Capture the cell that displays the provided text and extract its [X, Y] central coordinate. 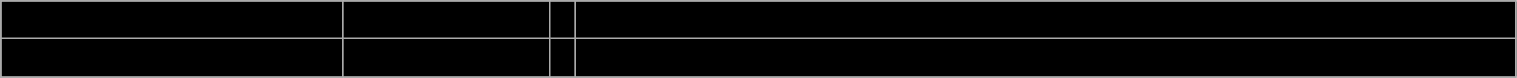
Kate Monihan [172, 20]
Stef Wallace [172, 58]
Played for USA U-18 National Team [1046, 20]
Played for Canadian U-18 National Team [1046, 58]
